From the cell containing the given text, extract its center point as (x, y) coordinate. 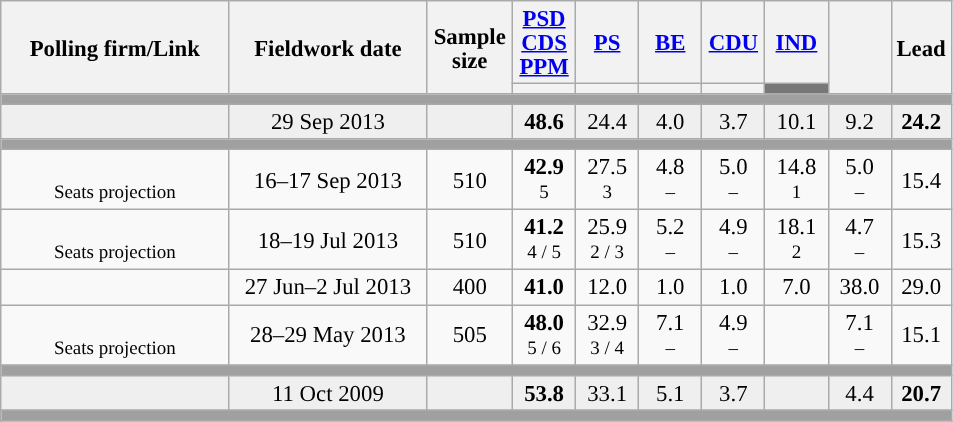
400 (470, 288)
33.1 (608, 392)
18.1 2 (796, 240)
29 Sep 2013 (328, 122)
42.95 (544, 180)
27.53 (608, 180)
20.7 (921, 392)
24.4 (608, 122)
24.2 (921, 122)
27 Jun–2 Jul 2013 (328, 288)
4.0 (670, 122)
32.93 / 4 (608, 335)
Sample size (470, 48)
38.0 (860, 288)
PSDCDSPPM (544, 42)
7.0 (796, 288)
12.0 (608, 288)
15.1 (921, 335)
Fieldwork date (328, 48)
14.8 1 (796, 180)
10.1 (796, 122)
4.7 – (860, 240)
29.0 (921, 288)
48.05 / 6 (544, 335)
CDU (734, 42)
41.24 / 5 (544, 240)
9.2 (860, 122)
Polling firm/Link (115, 48)
5.2 – (670, 240)
505 (470, 335)
4.4 (860, 392)
18–19 Jul 2013 (328, 240)
Lead (921, 48)
28–29 May 2013 (328, 335)
5.1 (670, 392)
11 Oct 2009 (328, 392)
PS (608, 42)
25.92 / 3 (608, 240)
53.8 (544, 392)
48.6 (544, 122)
IND (796, 42)
41.0 (544, 288)
15.3 (921, 240)
4.8 – (670, 180)
15.4 (921, 180)
16–17 Sep 2013 (328, 180)
BE (670, 42)
